Provide the [x, y] coordinate of the cell's center where the given text is located.  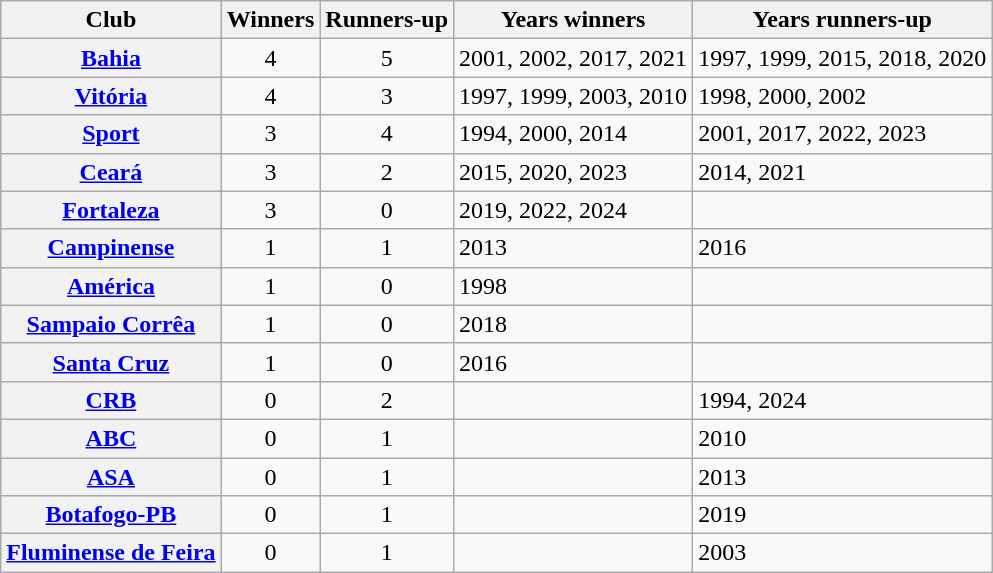
ABC [111, 438]
2001, 2017, 2022, 2023 [842, 134]
Sport [111, 134]
2001, 2002, 2017, 2021 [574, 58]
Bahia [111, 58]
Club [111, 20]
5 [387, 58]
Santa Cruz [111, 362]
Fluminense de Feira [111, 553]
Winners [270, 20]
2014, 2021 [842, 172]
ASA [111, 477]
Runners-up [387, 20]
Fortaleza [111, 210]
2010 [842, 438]
1994, 2024 [842, 400]
CRB [111, 400]
Years runners-up [842, 20]
Years winners [574, 20]
Vitória [111, 96]
2003 [842, 553]
2019, 2022, 2024 [574, 210]
1997, 1999, 2015, 2018, 2020 [842, 58]
Sampaio Corrêa [111, 324]
2019 [842, 515]
América [111, 286]
2018 [574, 324]
1998, 2000, 2002 [842, 96]
1997, 1999, 2003, 2010 [574, 96]
Botafogo-PB [111, 515]
Ceará [111, 172]
1998 [574, 286]
2015, 2020, 2023 [574, 172]
Campinense [111, 248]
1994, 2000, 2014 [574, 134]
